Provide the (X, Y) coordinate of the cell's center where the given text is located.  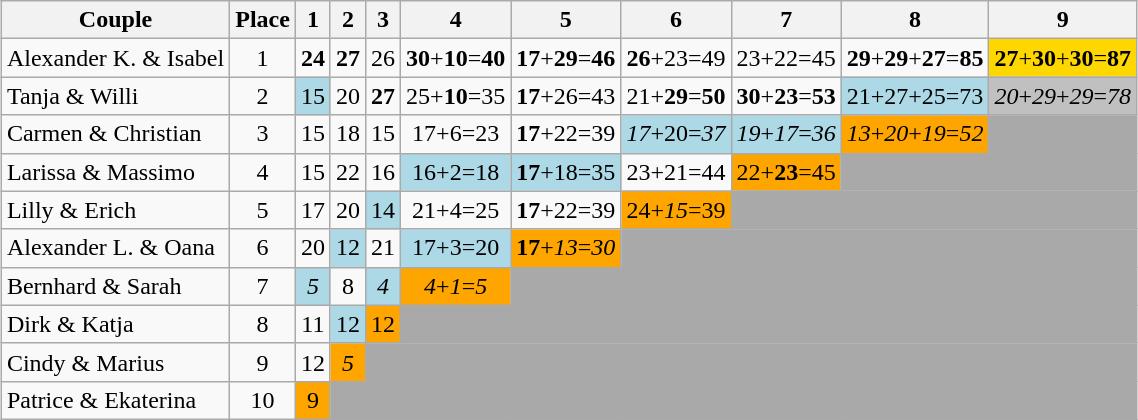
4+1=5 (456, 286)
17+20=37 (676, 134)
17+6=23 (456, 134)
16 (384, 172)
17+29=46 (566, 58)
14 (384, 210)
25+10=35 (456, 96)
16+2=18 (456, 172)
17+3=20 (456, 248)
Cindy & Marius (115, 362)
18 (348, 134)
21+27+25=73 (915, 96)
13+20+19=52 (915, 134)
21 (384, 248)
23+22=45 (786, 58)
17+26=43 (566, 96)
10 (263, 400)
26 (384, 58)
Tanja & Willi (115, 96)
17 (312, 210)
Dirk & Katja (115, 324)
Alexander L. & Oana (115, 248)
Couple (115, 20)
Larissa & Massimo (115, 172)
24 (312, 58)
11 (312, 324)
23+21=44 (676, 172)
Lilly & Erich (115, 210)
24+15=39 (676, 210)
20+29+29=78 (1063, 96)
Carmen & Christian (115, 134)
22 (348, 172)
22+23=45 (786, 172)
21+4=25 (456, 210)
29+29+27=85 (915, 58)
Bernhard & Sarah (115, 286)
17+18=35 (566, 172)
17+13=30 (566, 248)
21+29=50 (676, 96)
27+30+30=87 (1063, 58)
30+23=53 (786, 96)
30+10=40 (456, 58)
Patrice & Ekaterina (115, 400)
Alexander K. & Isabel (115, 58)
26+23=49 (676, 58)
Place (263, 20)
19+17=36 (786, 134)
